Locate the cell with the specified text and output its [X, Y] center coordinate. 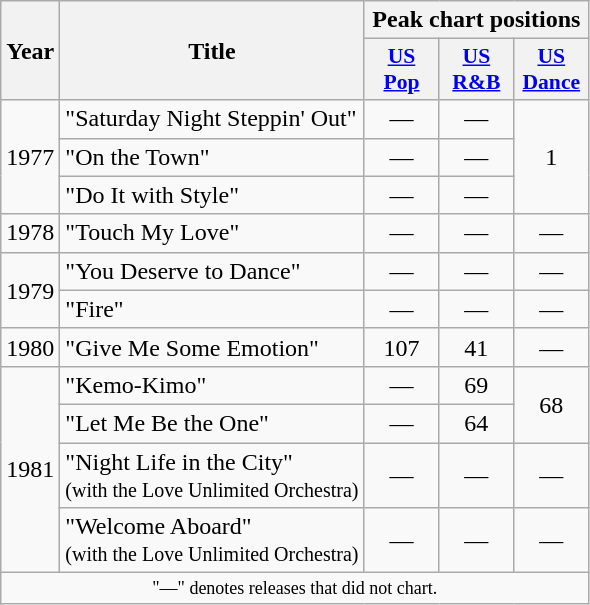
"—" denotes releases that did not chart. [295, 588]
1 [552, 157]
Year [30, 50]
1977 [30, 157]
1978 [30, 233]
"On the Town" [212, 157]
1979 [30, 290]
1980 [30, 347]
"Saturday Night Steppin' Out" [212, 119]
107 [402, 347]
"Let Me Be the One" [212, 423]
41 [476, 347]
US Dance [552, 70]
"Fire" [212, 309]
"You Deserve to Dance" [212, 271]
US R&B [476, 70]
US Pop [402, 70]
1981 [30, 469]
"Night Life in the City" (with the Love Unlimited Orchestra) [212, 474]
Peak chart positions [476, 20]
"Give Me Some Emotion" [212, 347]
69 [476, 385]
64 [476, 423]
"Touch My Love" [212, 233]
68 [552, 404]
Title [212, 50]
"Kemo-Kimo" [212, 385]
"Welcome Aboard" (with the Love Unlimited Orchestra) [212, 540]
"Do It with Style" [212, 195]
